Identify which cell holds the provided text, then report its [x, y] central coordinate. 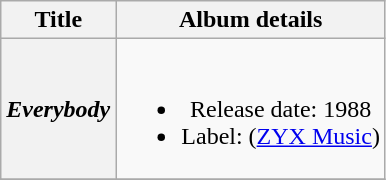
Everybody [58, 109]
Title [58, 20]
Release date: 1988Label: (ZYX Music) [251, 109]
Album details [251, 20]
